Provide the [X, Y] coordinate of the cell's center where the given text is located.  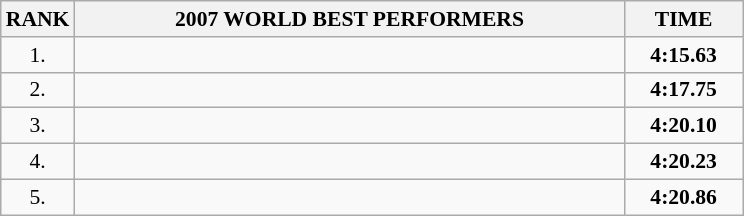
4:17.75 [684, 90]
2007 WORLD BEST PERFORMERS [349, 19]
TIME [684, 19]
5. [38, 197]
1. [38, 55]
4:15.63 [684, 55]
2. [38, 90]
4. [38, 162]
4:20.23 [684, 162]
4:20.10 [684, 126]
3. [38, 126]
RANK [38, 19]
4:20.86 [684, 197]
